Provide the (X, Y) coordinate of the cell's center where the given text is located.  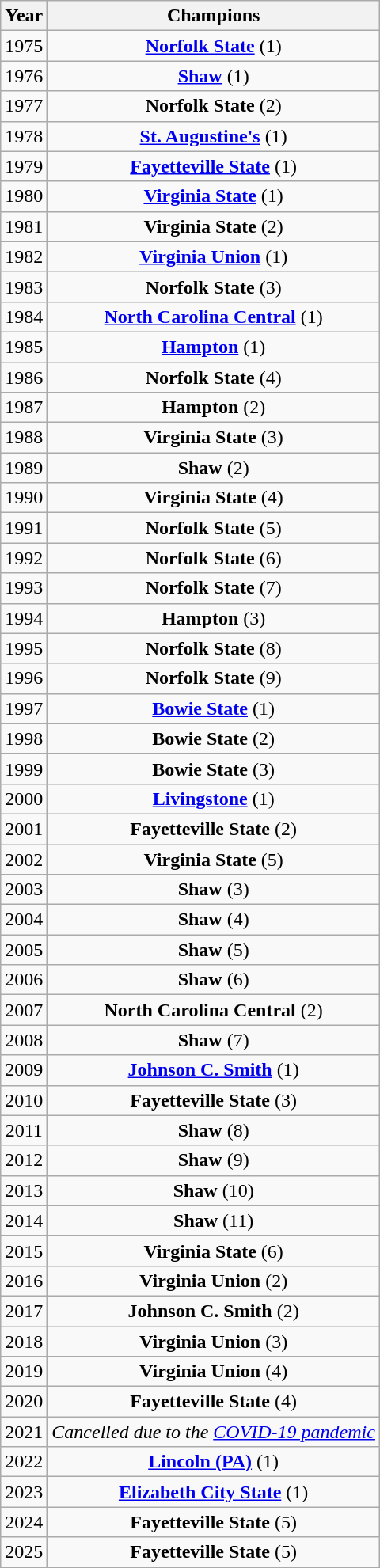
Lincoln (PA) (1) (214, 1462)
1985 (24, 347)
North Carolina Central (2) (214, 1010)
Hampton (1) (214, 347)
1998 (24, 738)
Johnson C. Smith (1) (214, 1070)
Livingstone (1) (214, 799)
1991 (24, 528)
1980 (24, 196)
1978 (24, 136)
Norfolk State (4) (214, 378)
Shaw (10) (214, 1190)
Bowie State (1) (214, 708)
Shaw (5) (214, 950)
2013 (24, 1190)
Norfolk State (8) (214, 648)
Bowie State (3) (214, 769)
1979 (24, 166)
1996 (24, 678)
Champions (214, 16)
2017 (24, 1311)
Norfolk State (3) (214, 287)
1983 (24, 287)
2011 (24, 1130)
1984 (24, 317)
Cancelled due to the COVID-19 pandemic (214, 1432)
2024 (24, 1522)
Shaw (11) (214, 1221)
Hampton (2) (214, 408)
Fayetteville State (1) (214, 166)
2023 (24, 1492)
2012 (24, 1160)
1995 (24, 648)
1977 (24, 106)
2019 (24, 1372)
Fayetteville State (3) (214, 1100)
2001 (24, 829)
2018 (24, 1342)
Shaw (4) (214, 920)
Shaw (1) (214, 76)
Bowie State (2) (214, 738)
Fayetteville State (2) (214, 829)
Virginia Union (1) (214, 256)
2005 (24, 950)
Shaw (9) (214, 1160)
2007 (24, 1010)
2021 (24, 1432)
Norfolk State (5) (214, 528)
2009 (24, 1070)
2025 (24, 1552)
Virginia State (1) (214, 196)
Shaw (7) (214, 1040)
1999 (24, 769)
Norfolk State (1) (214, 46)
1981 (24, 226)
Virginia Union (2) (214, 1281)
Virginia State (3) (214, 438)
2016 (24, 1281)
Hampton (3) (214, 618)
Virginia State (4) (214, 498)
2002 (24, 859)
Shaw (8) (214, 1130)
Johnson C. Smith (2) (214, 1311)
2010 (24, 1100)
1989 (24, 468)
2014 (24, 1221)
2020 (24, 1402)
Elizabeth City State (1) (214, 1492)
1994 (24, 618)
1975 (24, 46)
Virginia Union (4) (214, 1372)
2000 (24, 799)
Fayetteville State (4) (214, 1402)
1976 (24, 76)
1997 (24, 708)
Virginia State (5) (214, 859)
1988 (24, 438)
1986 (24, 378)
2006 (24, 980)
Norfolk State (2) (214, 106)
2022 (24, 1462)
Virginia Union (3) (214, 1342)
1990 (24, 498)
Norfolk State (7) (214, 588)
Norfolk State (6) (214, 558)
2008 (24, 1040)
1993 (24, 588)
Virginia State (2) (214, 226)
Shaw (2) (214, 468)
Year (24, 16)
2003 (24, 890)
North Carolina Central (1) (214, 317)
Shaw (6) (214, 980)
2015 (24, 1251)
Norfolk State (9) (214, 678)
1982 (24, 256)
Shaw (3) (214, 890)
2004 (24, 920)
Virginia State (6) (214, 1251)
1992 (24, 558)
St. Augustine's (1) (214, 136)
1987 (24, 408)
